Extract the (x, y) coordinate from the center of the cell holding the provided text.  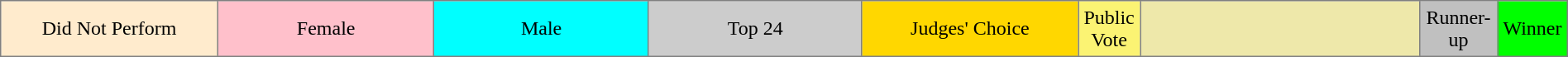
Male (541, 29)
Winner (1533, 29)
Female (326, 29)
Runner-up (1458, 29)
Public Vote (1110, 29)
Did Not Perform (109, 29)
Top 24 (755, 29)
Judges' Choice (970, 29)
